Pinpoint the cell where the given text exists, returning its (X, Y) midpoint coordinate. 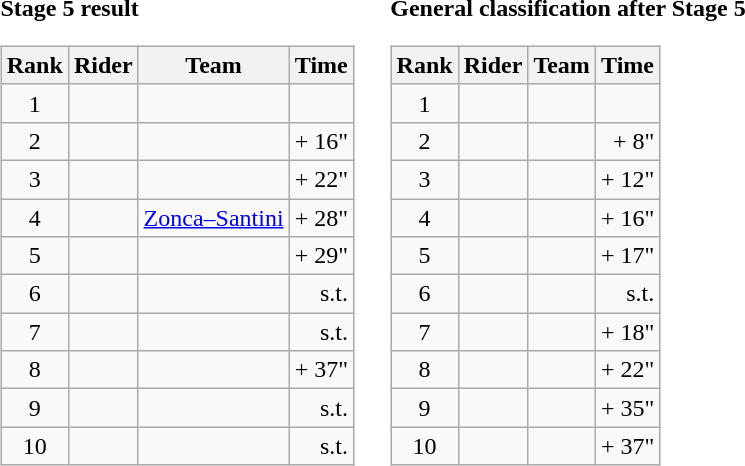
+ 8" (627, 141)
+ 17" (627, 256)
+ 29" (321, 256)
+ 18" (627, 332)
Zonca–Santini (214, 217)
+ 28" (321, 217)
+ 12" (627, 179)
+ 35" (627, 408)
